For the text-containing cell, return its midpoint in [x, y] coordinate format. 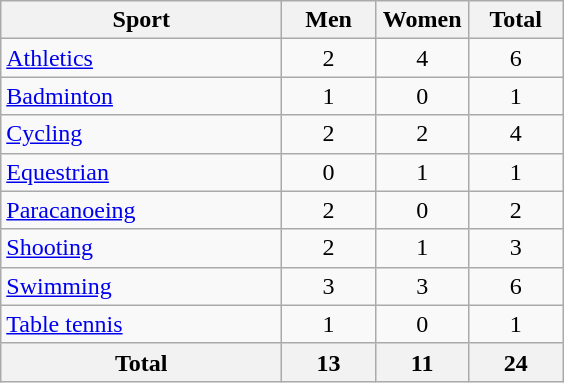
Cycling [142, 134]
13 [329, 362]
Shooting [142, 248]
Athletics [142, 58]
Swimming [142, 286]
Paracanoeing [142, 210]
Equestrian [142, 172]
Table tennis [142, 324]
Men [329, 20]
11 [422, 362]
Sport [142, 20]
Women [422, 20]
24 [516, 362]
Badminton [142, 96]
